Pinpoint the cell where the given text exists, returning its (x, y) midpoint coordinate. 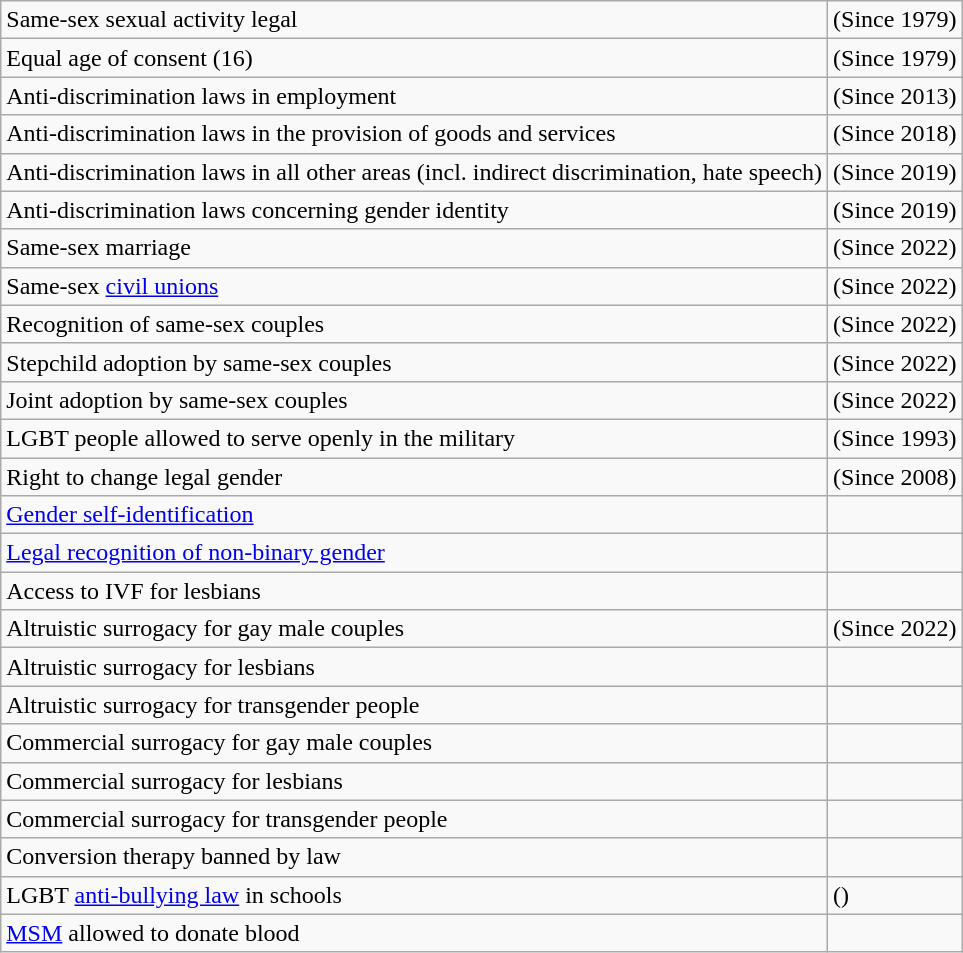
Same-sex marriage (414, 248)
Recognition of same-sex couples (414, 324)
(Since 1993) (895, 438)
Same-sex sexual activity legal (414, 20)
LGBT anti-bullying law in schools (414, 895)
Conversion therapy banned by law (414, 857)
Equal age of consent (16) (414, 58)
Anti-discrimination laws concerning gender identity (414, 210)
Anti-discrimination laws in all other areas (incl. indirect discrimination, hate speech) (414, 172)
MSM allowed to donate blood (414, 933)
Legal recognition of non-binary gender (414, 553)
Altruistic surrogacy for lesbians (414, 667)
Joint adoption by same-sex couples (414, 400)
Commercial surrogacy for transgender people (414, 819)
Gender self-identification (414, 515)
Altruistic surrogacy for gay male couples (414, 629)
Anti-discrimination laws in the provision of goods and services (414, 134)
(Since 2008) (895, 477)
Same-sex civil unions (414, 286)
(Since 2018) (895, 134)
Access to IVF for lesbians (414, 591)
Stepchild adoption by same-sex couples (414, 362)
Commercial surrogacy for lesbians (414, 781)
Right to change legal gender (414, 477)
Commercial surrogacy for gay male couples (414, 743)
Altruistic surrogacy for transgender people (414, 705)
LGBT people allowed to serve openly in the military (414, 438)
() (895, 895)
Anti-discrimination laws in employment (414, 96)
(Since 2013) (895, 96)
